Return the [x, y] coordinate for the center point of the cell that contains the specified text.  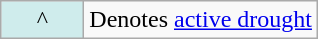
Denotes active drought [201, 20]
^ [42, 20]
